Locate the cell with the specified text and output its [X, Y] center coordinate. 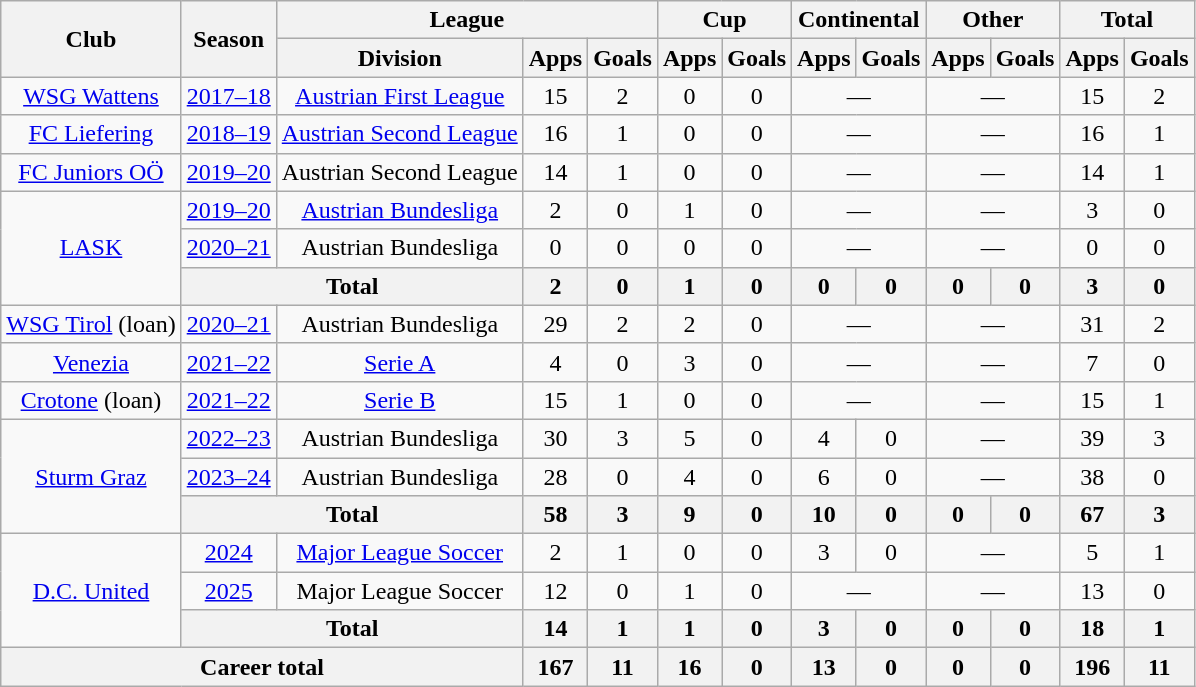
WSG Tirol (loan) [91, 324]
67 [1092, 515]
31 [1092, 324]
38 [1092, 477]
Club [91, 39]
Serie B [400, 400]
58 [555, 515]
League [466, 20]
10 [824, 515]
Season [228, 39]
18 [1092, 629]
LASK [91, 248]
30 [555, 438]
9 [689, 515]
Sturm Graz [91, 476]
Crotone (loan) [91, 400]
12 [555, 591]
28 [555, 477]
Cup [724, 20]
Division [400, 58]
39 [1092, 438]
Venezia [91, 362]
FC Juniors OÖ [91, 172]
WSG Wattens [91, 96]
2024 [228, 553]
29 [555, 324]
Austrian First League [400, 96]
7 [1092, 362]
2017–18 [228, 96]
Career total [262, 667]
2018–19 [228, 134]
D.C. United [91, 591]
167 [555, 667]
196 [1092, 667]
FC Liefering [91, 134]
Continental [859, 20]
6 [824, 477]
Other [993, 20]
2025 [228, 591]
Serie A [400, 362]
2023–24 [228, 477]
2022–23 [228, 438]
